Detect which cell encompasses the target text, then output its [X, Y] center coordinate. 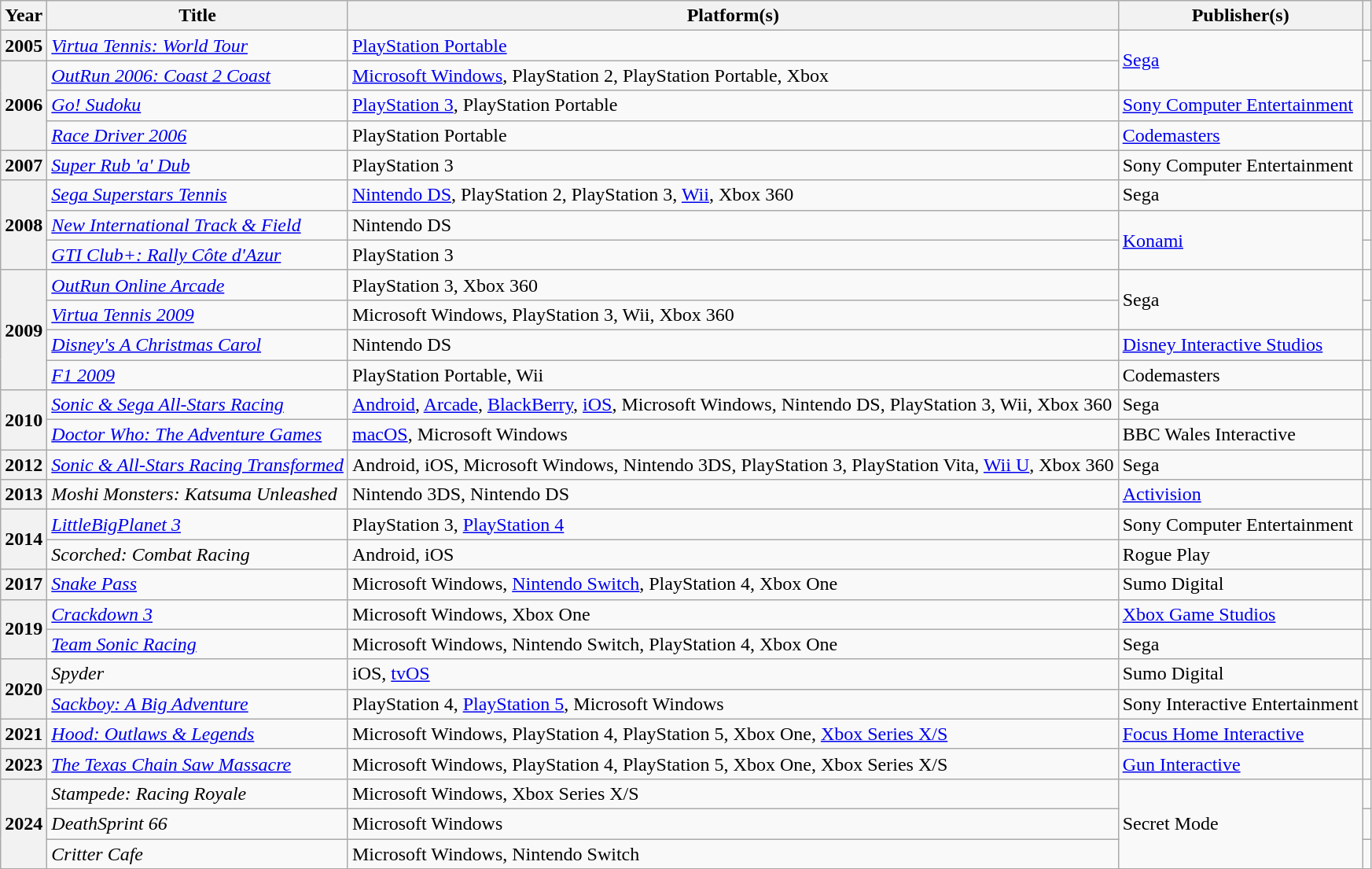
BBC Wales Interactive [1241, 435]
Super Rub 'a' Dub [198, 165]
Virtua Tennis 2009 [198, 315]
DeathSprint 66 [198, 823]
PlayStation Portable, Wii [733, 375]
PlayStation 3, PlayStation 4 [733, 525]
Critter Cafe [198, 853]
Year [24, 16]
Title [198, 16]
Stampede: Racing Royale [198, 794]
Hood: Outlaws & Legends [198, 734]
GTI Club+: Rally Côte d'Azur [198, 255]
Moshi Monsters: Katsuma Unleashed [198, 495]
2013 [24, 495]
Sony Interactive Entertainment [1241, 704]
Konami [1241, 240]
Platform(s) [733, 16]
New International Track & Field [198, 225]
PlayStation 4, PlayStation 5, Microsoft Windows [733, 704]
Sonic & Sega All-Stars Racing [198, 405]
2007 [24, 165]
Gun Interactive [1241, 764]
Microsoft Windows, Nintendo Switch [733, 853]
Doctor Who: The Adventure Games [198, 435]
2020 [24, 689]
2009 [24, 330]
2019 [24, 629]
PlayStation 3, PlayStation Portable [733, 105]
2012 [24, 465]
Microsoft Windows [733, 823]
Publisher(s) [1241, 16]
LittleBigPlanet 3 [198, 525]
Microsoft Windows, PlayStation 2, PlayStation Portable, Xbox [733, 75]
PlayStation 3, Xbox 360 [733, 285]
F1 2009 [198, 375]
Focus Home Interactive [1241, 734]
Android, iOS, Microsoft Windows, Nintendo 3DS, PlayStation 3, PlayStation Vita, Wii U, Xbox 360 [733, 465]
2024 [24, 823]
OutRun Online Arcade [198, 285]
Disney's A Christmas Carol [198, 344]
Snake Pass [198, 584]
Crackdown 3 [198, 614]
Sonic & All-Stars Racing Transformed [198, 465]
2021 [24, 734]
Microsoft Windows, Xbox Series X/S [733, 794]
The Texas Chain Saw Massacre [198, 764]
Nintendo DS, PlayStation 2, PlayStation 3, Wii, Xbox 360 [733, 195]
2008 [24, 225]
OutRun 2006: Coast 2 Coast [198, 75]
2017 [24, 584]
iOS, tvOS [733, 674]
2023 [24, 764]
Microsoft Windows, PlayStation 3, Wii, Xbox 360 [733, 315]
Spyder [198, 674]
Virtua Tennis: World Tour [198, 46]
Team Sonic Racing [198, 644]
2005 [24, 46]
Secret Mode [1241, 823]
Android, iOS [733, 554]
Disney Interactive Studios [1241, 344]
Android, Arcade, BlackBerry, iOS, Microsoft Windows, Nintendo DS, PlayStation 3, Wii, Xbox 360 [733, 405]
Activision [1241, 495]
macOS, Microsoft Windows [733, 435]
Sega Superstars Tennis [198, 195]
Go! Sudoku [198, 105]
2014 [24, 539]
Nintendo 3DS, Nintendo DS [733, 495]
2006 [24, 105]
Scorched: Combat Racing [198, 554]
Race Driver 2006 [198, 135]
2010 [24, 420]
Sackboy: A Big Adventure [198, 704]
Microsoft Windows, Xbox One [733, 614]
Xbox Game Studios [1241, 614]
Rogue Play [1241, 554]
